Return the (x, y) coordinate for the center point of the cell that contains the specified text.  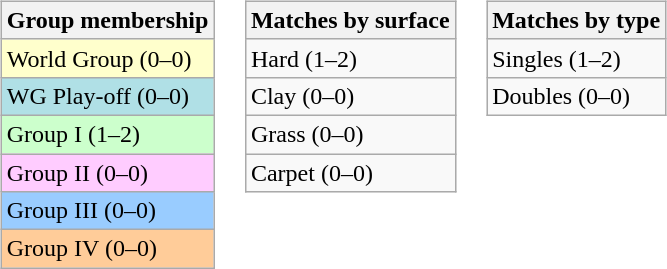
Group membership (108, 20)
World Group (0–0) (108, 58)
Matches by type (576, 20)
Group II (0–0) (108, 173)
Matches by surface (350, 20)
Clay (0–0) (350, 96)
Group I (1–2) (108, 134)
Doubles (0–0) (576, 96)
Hard (1–2) (350, 58)
Carpet (0–0) (350, 173)
Grass (0–0) (350, 134)
Group III (0–0) (108, 211)
Group IV (0–0) (108, 249)
Singles (1–2) (576, 58)
WG Play-off (0–0) (108, 96)
